Find where the given text appears and provide that cell's center as (x, y) coordinate. 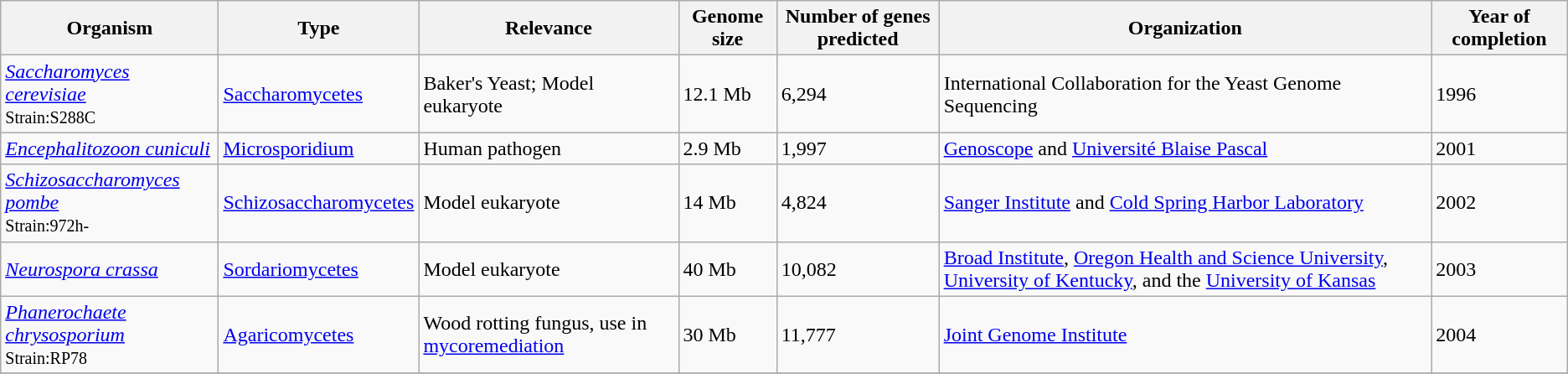
11,777 (858, 335)
2003 (1499, 268)
14 Mb (727, 203)
Baker's Yeast; Model eukaryote (549, 94)
Saccharomyces cerevisiaeStrain:S288C (110, 94)
Encephalitozoon cuniculi (110, 148)
12.1 Mb (727, 94)
Schizosaccharomyces pombeStrain:972h- (110, 203)
Sanger Institute and Cold Spring Harbor Laboratory (1184, 203)
4,824 (858, 203)
40 Mb (727, 268)
Relevance (549, 29)
Phanerochaete chrysosporiumStrain:RP78 (110, 335)
Number of genes predicted (858, 29)
Organization (1184, 29)
Broad Institute, Oregon Health and Science University, University of Kentucky, and the University of Kansas (1184, 268)
6,294 (858, 94)
2001 (1499, 148)
Organism (110, 29)
Sordariomycetes (318, 268)
2004 (1499, 335)
Type (318, 29)
Year of completion (1499, 29)
Neurospora crassa (110, 268)
Schizosaccharomycetes (318, 203)
2.9 Mb (727, 148)
International Collaboration for the Yeast Genome Sequencing (1184, 94)
Human pathogen (549, 148)
Joint Genome Institute (1184, 335)
Genome size (727, 29)
Wood rotting fungus, use in mycoremediation (549, 335)
Saccharomycetes (318, 94)
Agaricomycetes (318, 335)
30 Mb (727, 335)
2002 (1499, 203)
10,082 (858, 268)
Genoscope and Université Blaise Pascal (1184, 148)
1,997 (858, 148)
Microsporidium (318, 148)
1996 (1499, 94)
